Locate the cell with the specified text and output its (x, y) center coordinate. 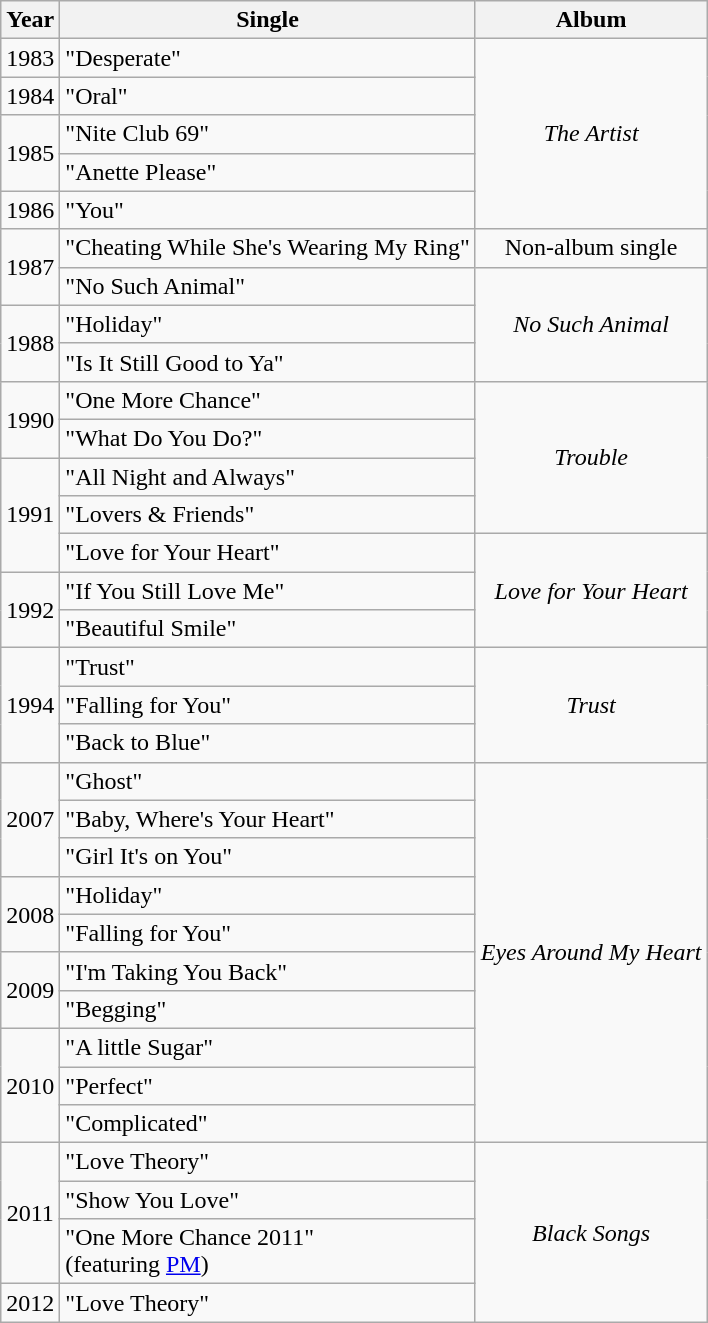
"Back to Blue" (268, 743)
Year (30, 20)
"What Do You Do?" (268, 438)
"Anette Please" (268, 172)
1983 (30, 58)
1985 (30, 153)
2011 (30, 1214)
Non-album single (591, 248)
"Complicated" (268, 1124)
1990 (30, 419)
"If You Still Love Me" (268, 591)
Single (268, 20)
"Beautiful Smile" (268, 629)
"Nite Club 69" (268, 134)
2007 (30, 819)
2012 (30, 1303)
"I'm Taking You Back" (268, 971)
1992 (30, 610)
"Oral" (268, 96)
"Is It Still Good to Ya" (268, 362)
1991 (30, 515)
"One More Chance" (268, 400)
"Desperate" (268, 58)
Album (591, 20)
No Such Animal (591, 324)
"Perfect" (268, 1085)
1988 (30, 343)
Love for Your Heart (591, 591)
"You" (268, 210)
Eyes Around My Heart (591, 952)
"A little Sugar" (268, 1047)
1986 (30, 210)
2010 (30, 1085)
1984 (30, 96)
2008 (30, 914)
"Begging" (268, 1009)
1987 (30, 267)
"Lovers & Friends" (268, 515)
Trouble (591, 457)
2009 (30, 990)
"All Night and Always" (268, 477)
"Show You Love" (268, 1200)
"Trust" (268, 667)
Black Songs (591, 1232)
"Baby, Where's Your Heart" (268, 819)
Trust (591, 705)
"Girl It's on You" (268, 857)
"Love for Your Heart" (268, 553)
The Artist (591, 134)
"Ghost" (268, 781)
"Cheating While She's Wearing My Ring" (268, 248)
"No Such Animal" (268, 286)
1994 (30, 705)
"One More Chance 2011"(featuring PM) (268, 1252)
